Identify which cell holds the provided text, then report its (x, y) central coordinate. 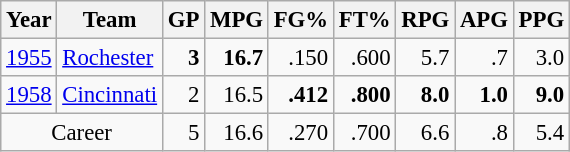
.150 (300, 58)
5.4 (541, 133)
16.6 (237, 133)
.412 (300, 95)
1.0 (484, 95)
16.5 (237, 95)
.800 (364, 95)
.8 (484, 133)
.270 (300, 133)
6.6 (426, 133)
Year (29, 20)
.600 (364, 58)
MPG (237, 20)
1958 (29, 95)
9.0 (541, 95)
.7 (484, 58)
.700 (364, 133)
3.0 (541, 58)
GP (183, 20)
2 (183, 95)
5 (183, 133)
8.0 (426, 95)
Team (110, 20)
1955 (29, 58)
Career (82, 133)
16.7 (237, 58)
FT% (364, 20)
FG% (300, 20)
RPG (426, 20)
APG (484, 20)
PPG (541, 20)
Rochester (110, 58)
Cincinnati (110, 95)
5.7 (426, 58)
3 (183, 58)
